Return [x, y] of the center of cell containing provided text 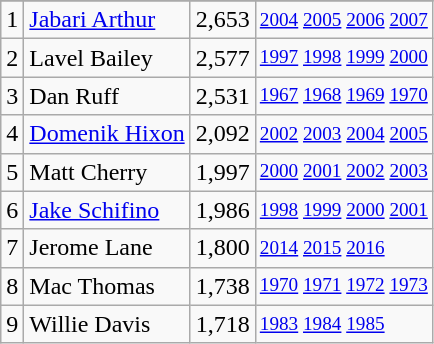
2,577 [222, 58]
1967 1968 1969 1970 [344, 96]
6 [12, 210]
2002 2003 2004 2005 [344, 134]
3 [12, 96]
5 [12, 172]
1997 1998 1999 2000 [344, 58]
2,531 [222, 96]
Dan Ruff [107, 96]
9 [12, 324]
2000 2001 2002 2003 [344, 172]
7 [12, 248]
Jerome Lane [107, 248]
Jake Schifino [107, 210]
2,092 [222, 134]
Domenik Hixon [107, 134]
1,986 [222, 210]
1983 1984 1985 [344, 324]
Mac Thomas [107, 286]
Matt Cherry [107, 172]
2,653 [222, 20]
1,800 [222, 248]
1970 1971 1972 1973 [344, 286]
Jabari Arthur [107, 20]
Willie Davis [107, 324]
1,738 [222, 286]
1,997 [222, 172]
1 [12, 20]
8 [12, 286]
2014 2015 2016 [344, 248]
2004 2005 2006 2007 [344, 20]
4 [12, 134]
Lavel Bailey [107, 58]
2 [12, 58]
1,718 [222, 324]
1998 1999 2000 2001 [344, 210]
